For the text-containing cell, return its midpoint in [x, y] coordinate format. 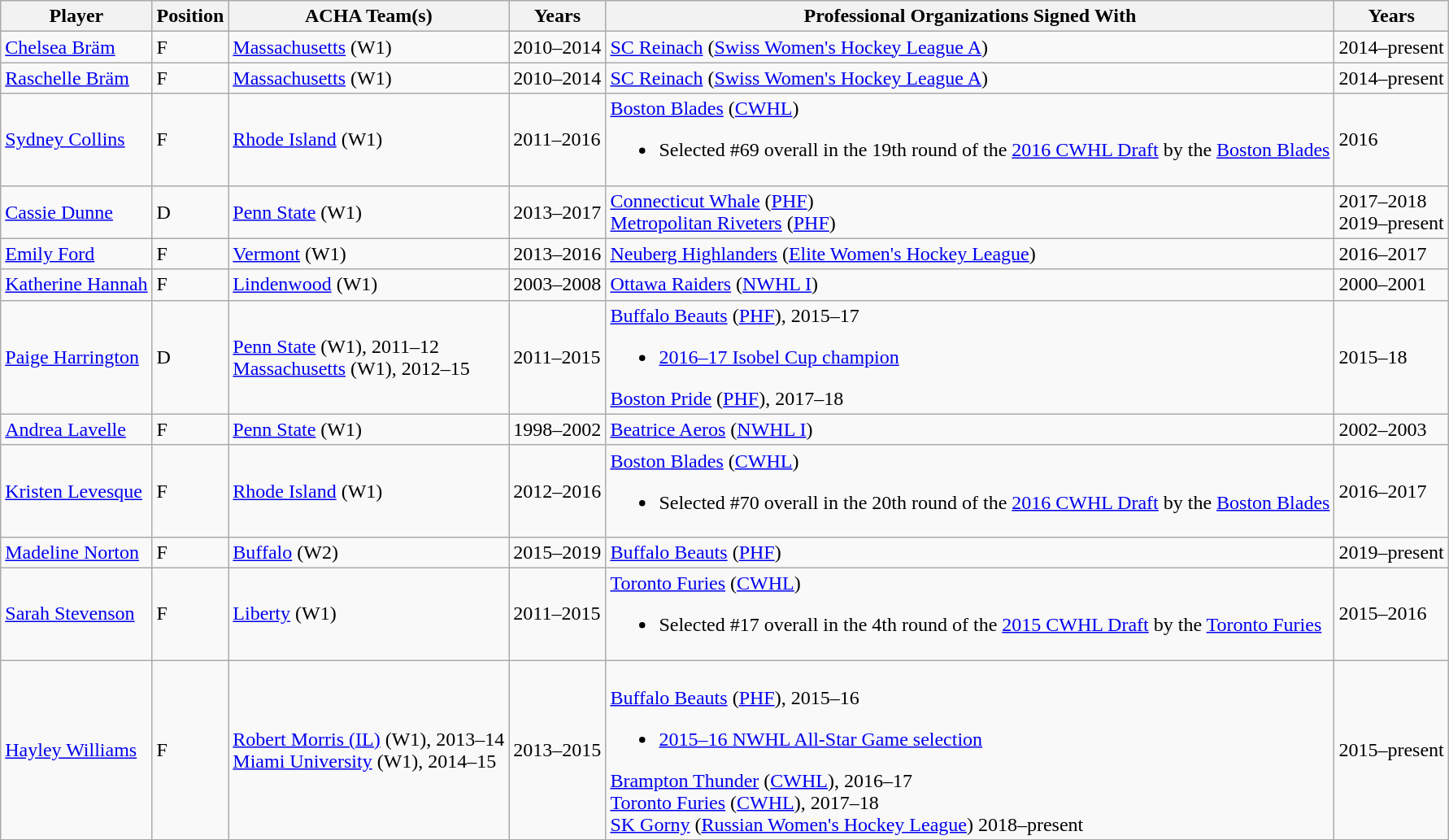
2019–present [1391, 552]
2013–2017 [558, 211]
Professional Organizations Signed With [970, 16]
Kristen Levesque [76, 491]
2012–2016 [558, 491]
Connecticut Whale (PHF)Metropolitan Riveters (PHF) [970, 211]
Andrea Lavelle [76, 429]
Penn State (W1), 2011–12Massachusetts (W1), 2012–15 [369, 357]
2013–2015 [558, 750]
2013–2016 [558, 254]
2017–20182019–present [1391, 211]
2000–2001 [1391, 285]
Beatrice Aeros (NWHL I) [970, 429]
2003–2008 [558, 285]
Madeline Norton [76, 552]
Buffalo Beauts (PHF), 2015–172016–17 Isobel Cup championBoston Pride (PHF), 2017–18 [970, 357]
Cassie Dunne [76, 211]
Sarah Stevenson [76, 613]
Ottawa Raiders (NWHL I) [970, 285]
Sydney Collins [76, 140]
2015–2019 [558, 552]
2015–2016 [1391, 613]
Player [76, 16]
Buffalo Beauts (PHF) [970, 552]
2011–2016 [558, 140]
ACHA Team(s) [369, 16]
Katherine Hannah [76, 285]
Raschelle Bräm [76, 78]
2015–present [1391, 750]
Emily Ford [76, 254]
Paige Harrington [76, 357]
2015–18 [1391, 357]
Chelsea Bräm [76, 47]
2016 [1391, 140]
Robert Morris (IL) (W1), 2013–14Miami University (W1), 2014–15 [369, 750]
Lindenwood (W1) [369, 285]
Buffalo (W2) [369, 552]
1998–2002 [558, 429]
Vermont (W1) [369, 254]
Toronto Furies (CWHL)Selected #17 overall in the 4th round of the 2015 CWHL Draft by the Toronto Furies [970, 613]
Boston Blades (CWHL)Selected #69 overall in the 19th round of the 2016 CWHL Draft by the Boston Blades [970, 140]
2002–2003 [1391, 429]
Neuberg Highlanders (Elite Women's Hockey League) [970, 254]
Hayley Williams [76, 750]
Position [190, 16]
Boston Blades (CWHL)Selected #70 overall in the 20th round of the 2016 CWHL Draft by the Boston Blades [970, 491]
Liberty (W1) [369, 613]
